Scan for the cell matching the given text and deliver its (x, y) coordinate at center. 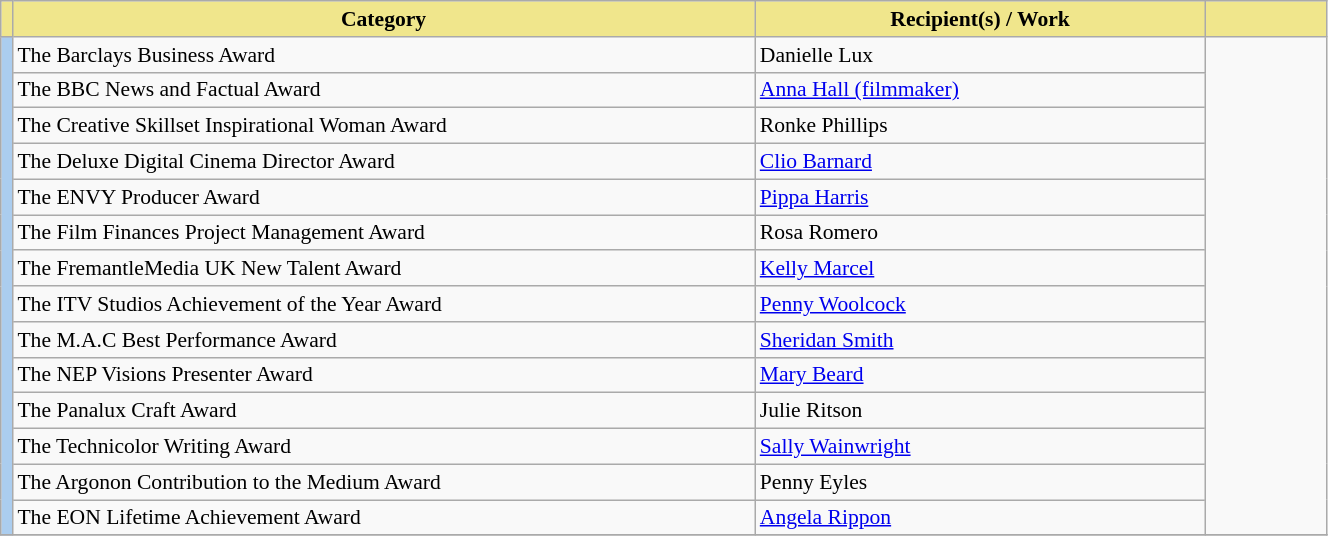
Ronke Phillips (980, 126)
The Film Finances Project Management Award (383, 233)
The ENVY Producer Award (383, 197)
Rosa Romero (980, 233)
The ITV Studios Achievement of the Year Award (383, 304)
The Technicolor Writing Award (383, 447)
Penny Eyles (980, 482)
Julie Ritson (980, 411)
Sheridan Smith (980, 340)
The Argonon Contribution to the Medium Award (383, 482)
Pippa Harris (980, 197)
Angela Rippon (980, 518)
The Barclays Business Award (383, 55)
Category (383, 19)
Mary Beard (980, 375)
The Panalux Craft Award (383, 411)
Danielle Lux (980, 55)
The M.A.C Best Performance Award (383, 340)
Kelly Marcel (980, 269)
The BBC News and Factual Award (383, 90)
Sally Wainwright (980, 447)
Recipient(s) / Work (980, 19)
The Creative Skillset Inspirational Woman Award (383, 126)
Penny Woolcock (980, 304)
The FremantleMedia UK New Talent Award (383, 269)
Clio Barnard (980, 162)
The Deluxe Digital Cinema Director Award (383, 162)
The EON Lifetime Achievement Award (383, 518)
Anna Hall (filmmaker) (980, 90)
The NEP Visions Presenter Award (383, 375)
